From the cell containing the given text, extract its center point as (x, y) coordinate. 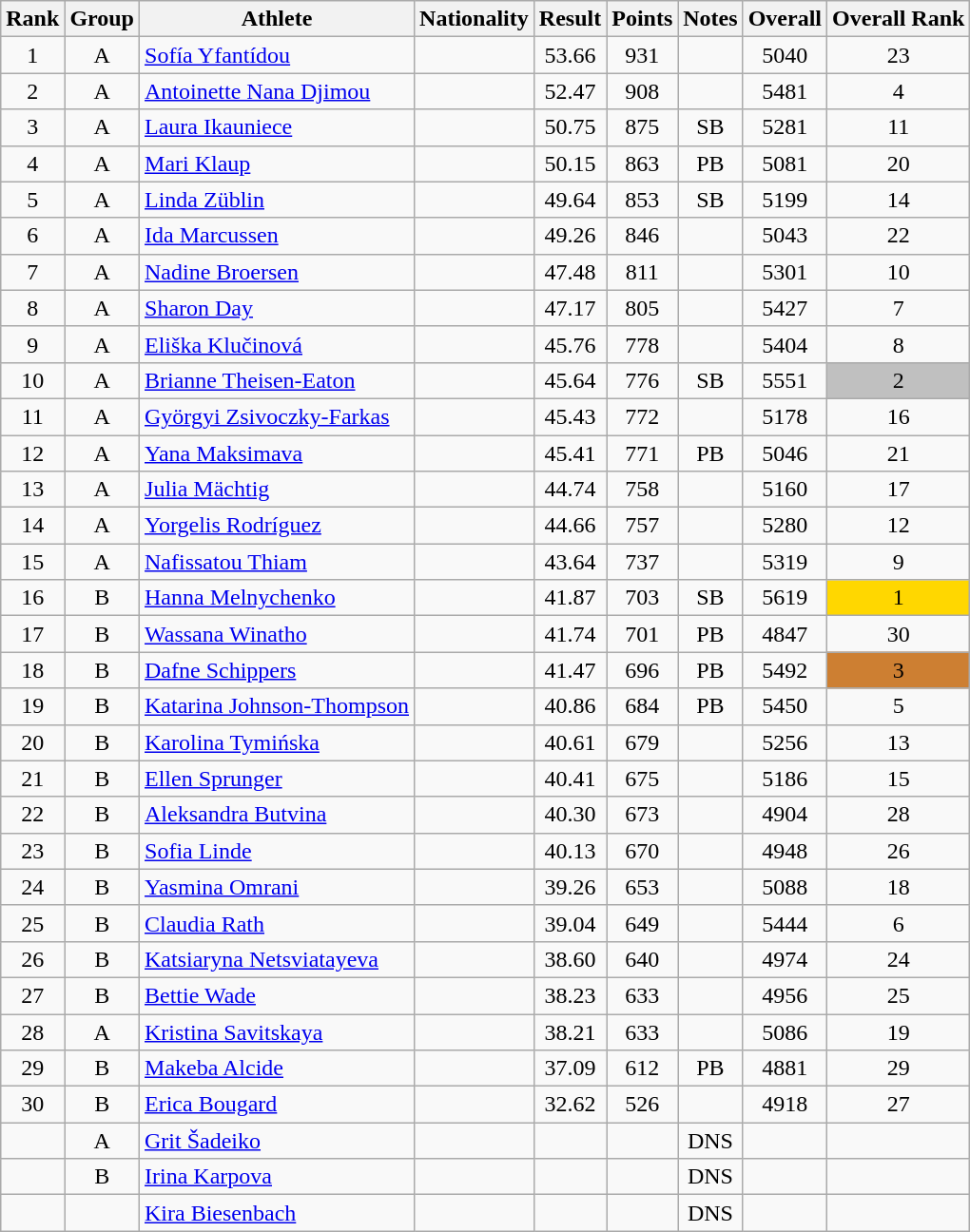
4974 (785, 959)
Karolina Tymińska (278, 742)
4948 (785, 851)
Athlete (278, 19)
49.26 (570, 236)
40.13 (570, 851)
40.30 (570, 815)
5046 (785, 453)
45.43 (570, 416)
45.41 (570, 453)
Makeba Alcide (278, 1068)
Ida Marcussen (278, 236)
50.15 (570, 164)
Sharon Day (278, 308)
Group (103, 19)
5427 (785, 308)
772 (643, 416)
5040 (785, 55)
Brianne Theisen-Eaton (278, 380)
Dafne Schippers (278, 670)
38.60 (570, 959)
45.76 (570, 344)
Yorgelis Rodríguez (278, 526)
Nafissatou Thiam (278, 562)
853 (643, 200)
37.09 (570, 1068)
Györgyi Zsivoczky-Farkas (278, 416)
39.26 (570, 887)
757 (643, 526)
737 (643, 562)
41.87 (570, 598)
47.48 (570, 272)
5444 (785, 923)
5086 (785, 1031)
612 (643, 1068)
675 (643, 779)
5160 (785, 490)
696 (643, 670)
5186 (785, 779)
4904 (785, 815)
5043 (785, 236)
Nadine Broersen (278, 272)
931 (643, 55)
Rank (32, 19)
Yasmina Omrani (278, 887)
40.61 (570, 742)
47.17 (570, 308)
846 (643, 236)
43.64 (570, 562)
5404 (785, 344)
Sofia Linde (278, 851)
Hanna Melnychenko (278, 598)
50.75 (570, 127)
Eliška Klučinová (278, 344)
Ellen Sprunger (278, 779)
811 (643, 272)
778 (643, 344)
40.86 (570, 706)
5319 (785, 562)
684 (643, 706)
5301 (785, 272)
805 (643, 308)
44.74 (570, 490)
41.47 (570, 670)
32.62 (570, 1105)
5088 (785, 887)
44.66 (570, 526)
5280 (785, 526)
Kristina Savitskaya (278, 1031)
Sofía Yfantídou (278, 55)
863 (643, 164)
Claudia Rath (278, 923)
5199 (785, 200)
Wassana Winatho (278, 634)
Antoinette Nana Djimou (278, 91)
Irina Karpova (278, 1177)
5256 (785, 742)
Katsiaryna Netsviatayeva (278, 959)
Points (643, 19)
670 (643, 851)
41.74 (570, 634)
5481 (785, 91)
875 (643, 127)
4956 (785, 995)
4881 (785, 1068)
Julia Mächtig (278, 490)
Mari Klaup (278, 164)
908 (643, 91)
5081 (785, 164)
52.47 (570, 91)
Grit Šadeiko (278, 1141)
Result (570, 19)
38.21 (570, 1031)
Kira Biesenbach (278, 1213)
5551 (785, 380)
673 (643, 815)
526 (643, 1105)
701 (643, 634)
Overall Rank (899, 19)
Katarina Johnson-Thompson (278, 706)
649 (643, 923)
Linda Züblin (278, 200)
4918 (785, 1105)
758 (643, 490)
Laura Ikauniece (278, 127)
49.64 (570, 200)
39.04 (570, 923)
776 (643, 380)
5281 (785, 127)
53.66 (570, 55)
Bettie Wade (278, 995)
40.41 (570, 779)
Aleksandra Butvina (278, 815)
38.23 (570, 995)
640 (643, 959)
5178 (785, 416)
45.64 (570, 380)
5450 (785, 706)
653 (643, 887)
Notes (710, 19)
679 (643, 742)
703 (643, 598)
Nationality (475, 19)
771 (643, 453)
5619 (785, 598)
5492 (785, 670)
Erica Bougard (278, 1105)
4847 (785, 634)
Overall (785, 19)
Yana Maksimava (278, 453)
